Provide the (x, y) coordinate of the cell's center where the given text is located.  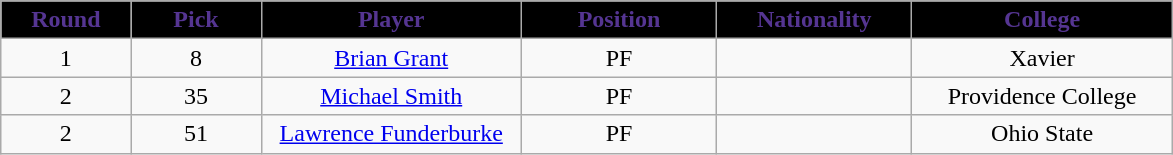
Providence College (1042, 96)
Ohio State (1042, 134)
Xavier (1042, 58)
51 (196, 134)
Position (618, 20)
Brian Grant (391, 58)
Pick (196, 20)
Player (391, 20)
Nationality (814, 20)
Lawrence Funderburke (391, 134)
Michael Smith (391, 96)
35 (196, 96)
1 (66, 58)
8 (196, 58)
Round (66, 20)
College (1042, 20)
